Locate the cell with the specified text and output its (x, y) center coordinate. 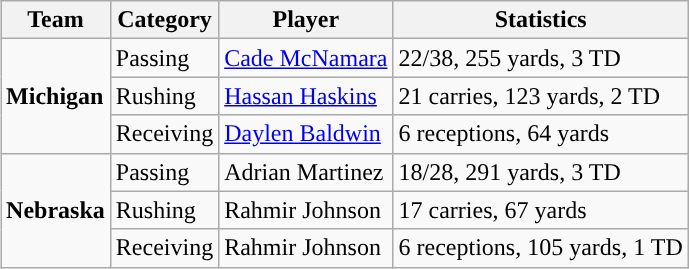
6 receptions, 64 yards (540, 134)
Statistics (540, 20)
21 carries, 123 yards, 2 TD (540, 96)
Player (306, 20)
Nebraska (56, 210)
17 carries, 67 yards (540, 210)
Category (164, 20)
Michigan (56, 96)
Adrian Martinez (306, 172)
18/28, 291 yards, 3 TD (540, 172)
22/38, 255 yards, 3 TD (540, 58)
Daylen Baldwin (306, 134)
Hassan Haskins (306, 96)
6 receptions, 105 yards, 1 TD (540, 248)
Team (56, 20)
Cade McNamara (306, 58)
